Pinpoint the cell where the given text exists, returning its [X, Y] midpoint coordinate. 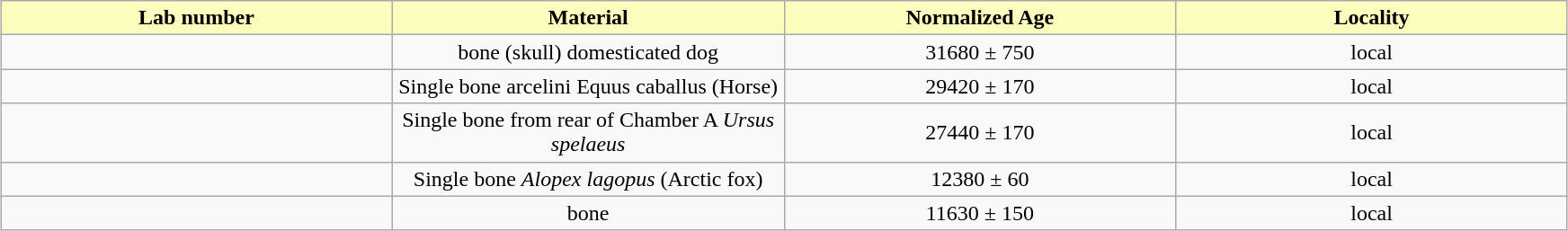
Material [588, 18]
Single bone from rear of Chamber A Ursus spelaeus [588, 133]
Lab number [197, 18]
27440 ± 170 [980, 133]
Single bone arcelini Equus caballus (Horse) [588, 86]
Locality [1372, 18]
bone (skull) domesticated dog [588, 52]
11630 ± 150 [980, 213]
31680 ± 750 [980, 52]
Single bone Alopex lagopus (Arctic fox) [588, 179]
12380 ± 60 [980, 179]
bone [588, 213]
Normalized Age [980, 18]
29420 ± 170 [980, 86]
